Capture the cell that displays the provided text and extract its (X, Y) central coordinate. 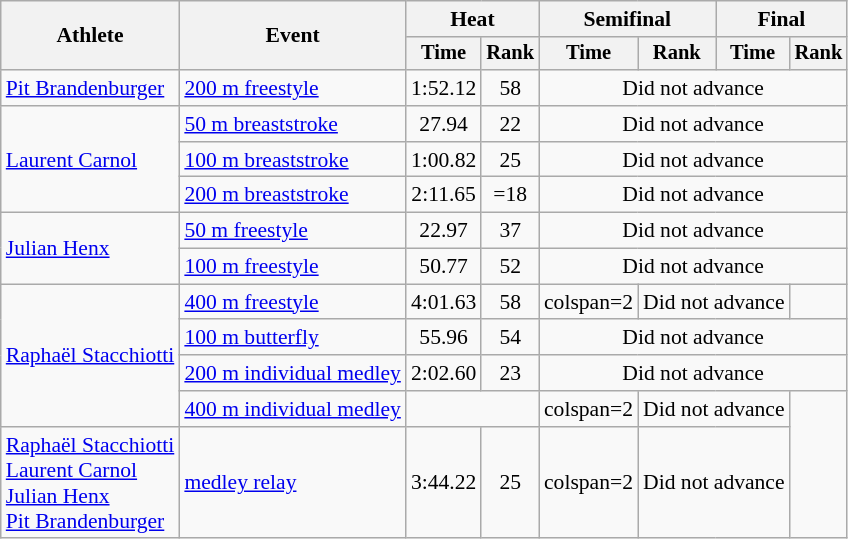
Raphaël Stacchiotti (90, 355)
2:02.60 (444, 373)
1:00.82 (444, 160)
medley relay (292, 483)
Julian Henx (90, 248)
200 m freestyle (292, 88)
Event (292, 36)
50 m freestyle (292, 231)
Raphaël StacchiottiLaurent CarnolJulian HenxPit Brandenburger (90, 483)
23 (510, 373)
Heat (472, 19)
200 m individual medley (292, 373)
3:44.22 (444, 483)
50 m breaststroke (292, 124)
200 m breaststroke (292, 195)
100 m freestyle (292, 267)
100 m breaststroke (292, 160)
37 (510, 231)
2:11.65 (444, 195)
Laurent Carnol (90, 160)
1:52.12 (444, 88)
Athlete (90, 36)
22 (510, 124)
52 (510, 267)
55.96 (444, 338)
50.77 (444, 267)
400 m freestyle (292, 302)
Final (782, 19)
54 (510, 338)
27.94 (444, 124)
Pit Brandenburger (90, 88)
22.97 (444, 231)
=18 (510, 195)
100 m butterfly (292, 338)
Semifinal (628, 19)
400 m individual medley (292, 409)
4:01.63 (444, 302)
